Output the [X, Y] coordinate of the center of the cell containing the given text.  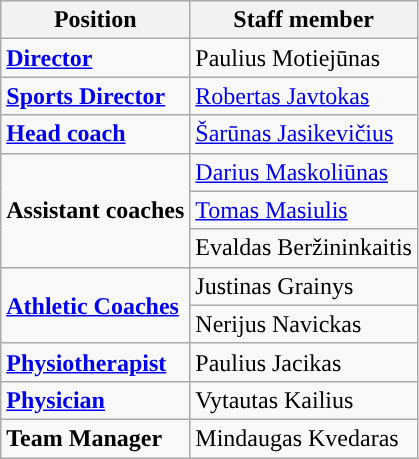
Staff member [304, 20]
Head coach [96, 134]
Vytautas Kailius [304, 400]
Paulius Jacikas [304, 362]
Darius Maskoliūnas [304, 172]
Team Manager [96, 438]
Šarūnas Jasikevičius [304, 134]
Athletic Coaches [96, 305]
Nerijus Navickas [304, 324]
Justinas Grainys [304, 286]
Sports Director [96, 96]
Physiotherapist [96, 362]
Paulius Motiejūnas [304, 58]
Evaldas Beržininkaitis [304, 248]
Position [96, 20]
Director [96, 58]
Tomas Masiulis [304, 210]
Robertas Javtokas [304, 96]
Assistant coaches [96, 210]
Physician [96, 400]
Mindaugas Kvedaras [304, 438]
